Find where the given text appears and provide that cell's center as (x, y) coordinate. 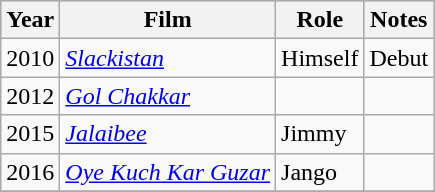
Film (168, 20)
2016 (30, 172)
2015 (30, 134)
Debut (399, 58)
Slackistan (168, 58)
Jimmy (320, 134)
2012 (30, 96)
Jango (320, 172)
Notes (399, 20)
Oye Kuch Kar Guzar (168, 172)
Role (320, 20)
Himself (320, 58)
Year (30, 20)
Gol Chakkar (168, 96)
2010 (30, 58)
Jalaibee (168, 134)
